Determine the [X, Y] coordinate at the center of the cell enclosing the given text.  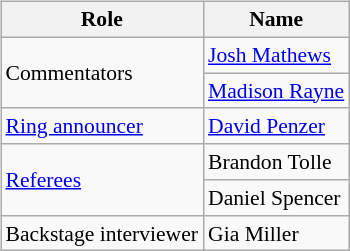
Referees [102, 180]
Brandon Tolle [276, 162]
Ring announcer [102, 126]
Backstage interviewer [102, 233]
Josh Mathews [276, 55]
Madison Rayne [276, 91]
Gia Miller [276, 233]
Name [276, 20]
Commentators [102, 72]
Daniel Spencer [276, 198]
David Penzer [276, 126]
Role [102, 20]
